Detect which cell encompasses the target text, then output its (X, Y) center coordinate. 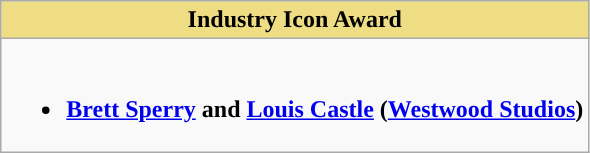
Industry Icon Award (295, 20)
Brett Sperry and Louis Castle (Westwood Studios) (295, 96)
